Determine the [X, Y] coordinate at the center of the cell enclosing the given text.  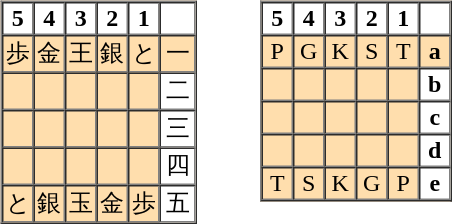
玉 [81, 204]
c [435, 118]
e [435, 184]
四 [178, 167]
d [435, 150]
a [435, 52]
b [435, 84]
一 [178, 54]
五 [178, 204]
二 [178, 91]
三 [178, 129]
王 [81, 54]
